Find where the given text appears and provide that cell's center as [x, y] coordinate. 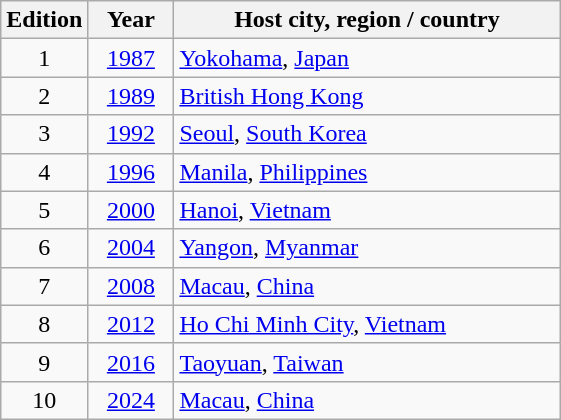
Hanoi, Vietnam [367, 210]
5 [44, 210]
7 [44, 286]
Yokohama, Japan [367, 58]
10 [44, 400]
8 [44, 324]
Year [131, 20]
Manila, Philippines [367, 172]
4 [44, 172]
9 [44, 362]
2016 [131, 362]
2000 [131, 210]
1987 [131, 58]
2008 [131, 286]
Host city, region / country [367, 20]
Seoul, South Korea [367, 134]
2012 [131, 324]
2004 [131, 248]
1996 [131, 172]
British Hong Kong [367, 96]
1992 [131, 134]
3 [44, 134]
1 [44, 58]
6 [44, 248]
2024 [131, 400]
1989 [131, 96]
2 [44, 96]
Ho Chi Minh City, Vietnam [367, 324]
Edition [44, 20]
Yangon, Myanmar [367, 248]
Taoyuan, Taiwan [367, 362]
